Capture the cell that displays the provided text and extract its (X, Y) central coordinate. 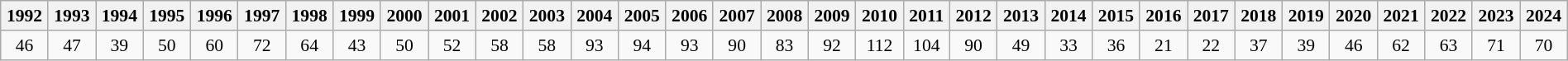
2018 (1259, 16)
2021 (1401, 16)
2000 (404, 16)
21 (1163, 45)
2011 (926, 16)
1994 (119, 16)
36 (1116, 45)
22 (1211, 45)
71 (1495, 45)
83 (784, 45)
37 (1259, 45)
43 (357, 45)
1993 (71, 16)
94 (642, 45)
2023 (1495, 16)
2012 (973, 16)
2024 (1544, 16)
2007 (736, 16)
2008 (784, 16)
2017 (1211, 16)
72 (261, 45)
92 (832, 45)
2002 (500, 16)
2010 (880, 16)
2005 (642, 16)
2001 (452, 16)
64 (309, 45)
33 (1068, 45)
70 (1544, 45)
52 (452, 45)
60 (215, 45)
2004 (594, 16)
63 (1449, 45)
1997 (261, 16)
112 (880, 45)
104 (926, 45)
2019 (1307, 16)
1998 (309, 16)
2022 (1449, 16)
1999 (357, 16)
49 (1021, 45)
2014 (1068, 16)
2003 (547, 16)
2009 (832, 16)
2006 (690, 16)
62 (1401, 45)
2013 (1021, 16)
2020 (1353, 16)
1996 (215, 16)
2015 (1116, 16)
2016 (1163, 16)
1992 (25, 16)
1995 (167, 16)
47 (71, 45)
